Determine the [x, y] coordinate at the center of the cell enclosing the given text.  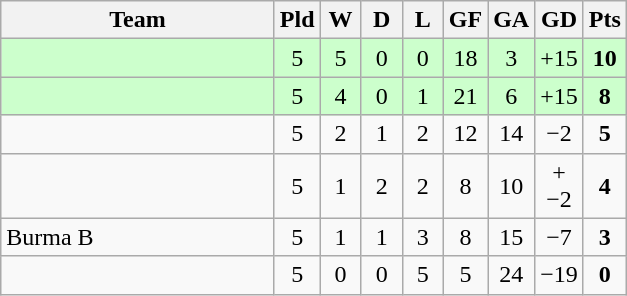
GA [512, 20]
+−2 [560, 186]
21 [465, 96]
GF [465, 20]
D [382, 20]
−2 [560, 134]
GD [560, 20]
14 [512, 134]
−19 [560, 275]
15 [512, 237]
L [422, 20]
−7 [560, 237]
Pld [297, 20]
Burma B [138, 237]
18 [465, 58]
6 [512, 96]
Team [138, 20]
12 [465, 134]
W [340, 20]
Pts [604, 20]
24 [512, 275]
